Capture the cell that displays the provided text and extract its [X, Y] central coordinate. 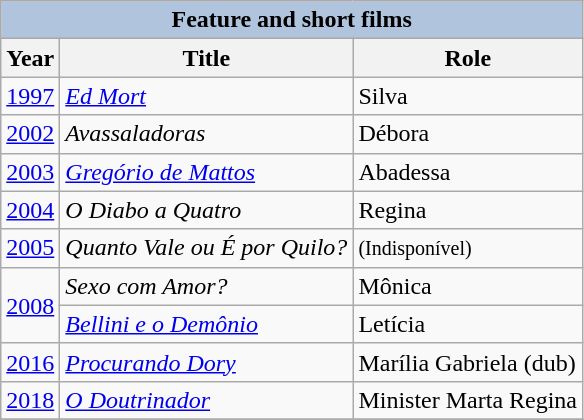
Abadessa [468, 172]
Letícia [468, 324]
Marília Gabriela (dub) [468, 362]
Regina [468, 210]
2003 [30, 172]
2004 [30, 210]
Silva [468, 96]
Title [206, 58]
Quanto Vale ou É por Quilo? [206, 248]
Bellini e o Demônio [206, 324]
O Doutrinador [206, 400]
Avassaladoras [206, 134]
O Diabo a Quatro [206, 210]
2008 [30, 305]
Procurando Dory [206, 362]
2018 [30, 400]
1997 [30, 96]
2016 [30, 362]
Year [30, 58]
2002 [30, 134]
2005 [30, 248]
Gregório de Mattos [206, 172]
Role [468, 58]
Sexo com Amor? [206, 286]
Mônica [468, 286]
Débora [468, 134]
Feature and short films [292, 20]
(Indisponível) [468, 248]
Minister Marta Regina [468, 400]
Ed Mort [206, 96]
